For the text-containing cell, return its midpoint in [x, y] coordinate format. 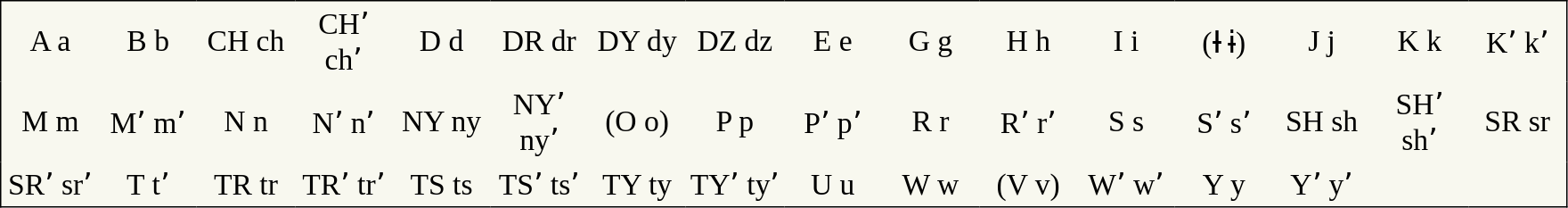
(V v) [1028, 185]
B b [148, 41]
Sʼ sʼ [1224, 122]
TS ts [442, 185]
TSʼ tsʼ [539, 185]
DZ dz [735, 41]
(Ɨ ɨ) [1224, 41]
D d [442, 41]
NYʼ nyʼ [539, 122]
U u [833, 185]
Wʼ wʼ [1126, 185]
J j [1322, 41]
W w [931, 185]
T tʼ [148, 185]
CH ch [246, 41]
H h [1028, 41]
(O o) [637, 122]
Rʼ rʼ [1028, 122]
N n [246, 122]
Pʼ pʼ [833, 122]
SHʼ shʼ [1419, 122]
K k [1419, 41]
A a [50, 41]
TR tr [246, 185]
I i [1126, 41]
S s [1126, 122]
TRʼ trʼ [344, 185]
Yʼ yʼ [1322, 185]
R r [931, 122]
TY ty [637, 185]
DY dy [637, 41]
NY ny [442, 122]
CHʼ chʼ [344, 41]
P p [735, 122]
Nʼ nʼ [344, 122]
G g [931, 41]
SRʼ srʼ [50, 185]
SR sr [1518, 122]
Y y [1224, 185]
SH sh [1322, 122]
M m [50, 122]
Kʼ kʼ [1518, 41]
E e [833, 41]
Mʼ mʼ [148, 122]
TYʼ tyʼ [735, 185]
DR dr [539, 41]
